Pinpoint the cell where the given text exists, returning its [x, y] midpoint coordinate. 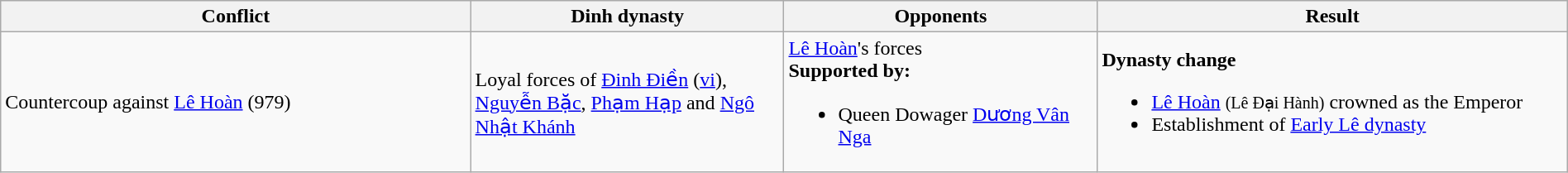
Result [1332, 17]
Dinh dynasty [627, 17]
Dynasty changeLê Hoàn (Lê Đại Hành) crowned as the EmperorEstablishment of Early Lê dynasty [1332, 103]
Conflict [236, 17]
Loyal forces of Đinh Điền (vi), Nguyễn Bặc, Phạm Hạp and Ngô Nhật Khánh [627, 103]
Lê Hoàn's forces Supported by:Queen Dowager Dương Vân Nga [941, 103]
Countercoup against Lê Hoàn (979) [236, 103]
Opponents [941, 17]
